Capture the cell that displays the provided text and extract its (X, Y) central coordinate. 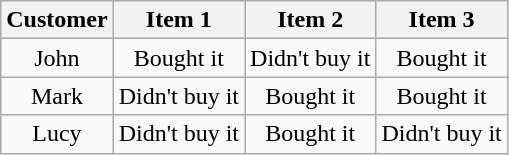
Item 1 (178, 20)
Lucy (57, 134)
Item 3 (442, 20)
Item 2 (310, 20)
Mark (57, 96)
John (57, 58)
Customer (57, 20)
